Provide the [X, Y] coordinate of the cell's center where the given text is located.  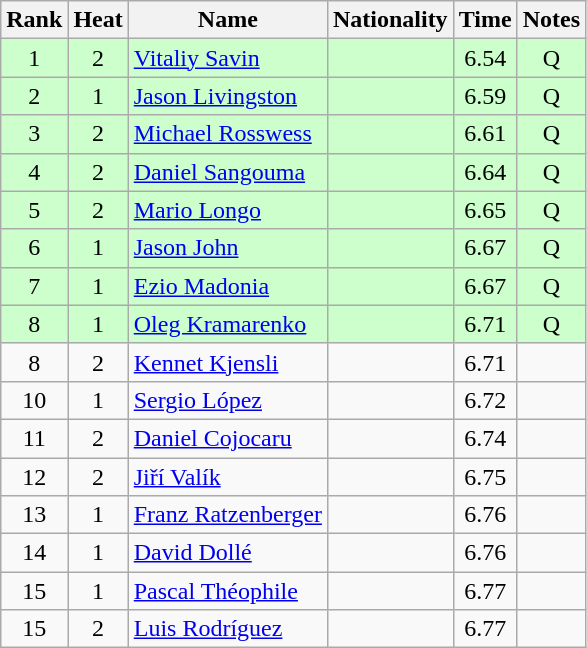
Nationality [390, 20]
Pascal Théophile [228, 591]
Rank [34, 20]
Jiří Valík [228, 477]
6.75 [485, 477]
Mario Longo [228, 210]
6.61 [485, 134]
Vitaliy Savin [228, 58]
11 [34, 438]
Michael Rosswess [228, 134]
Sergio López [228, 400]
6.72 [485, 400]
Jason John [228, 248]
6.54 [485, 58]
13 [34, 515]
Luis Rodríguez [228, 629]
Heat [98, 20]
Time [485, 20]
7 [34, 286]
14 [34, 553]
5 [34, 210]
3 [34, 134]
6.59 [485, 96]
Franz Ratzenberger [228, 515]
6.74 [485, 438]
6.64 [485, 172]
David Dollé [228, 553]
4 [34, 172]
Daniel Sangouma [228, 172]
Name [228, 20]
6 [34, 248]
Kennet Kjensli [228, 362]
6.65 [485, 210]
10 [34, 400]
Jason Livingston [228, 96]
Ezio Madonia [228, 286]
Daniel Cojocaru [228, 438]
Oleg Kramarenko [228, 324]
12 [34, 477]
Notes [551, 20]
